Provide the [X, Y] coordinate of the cell's center where the given text is located.  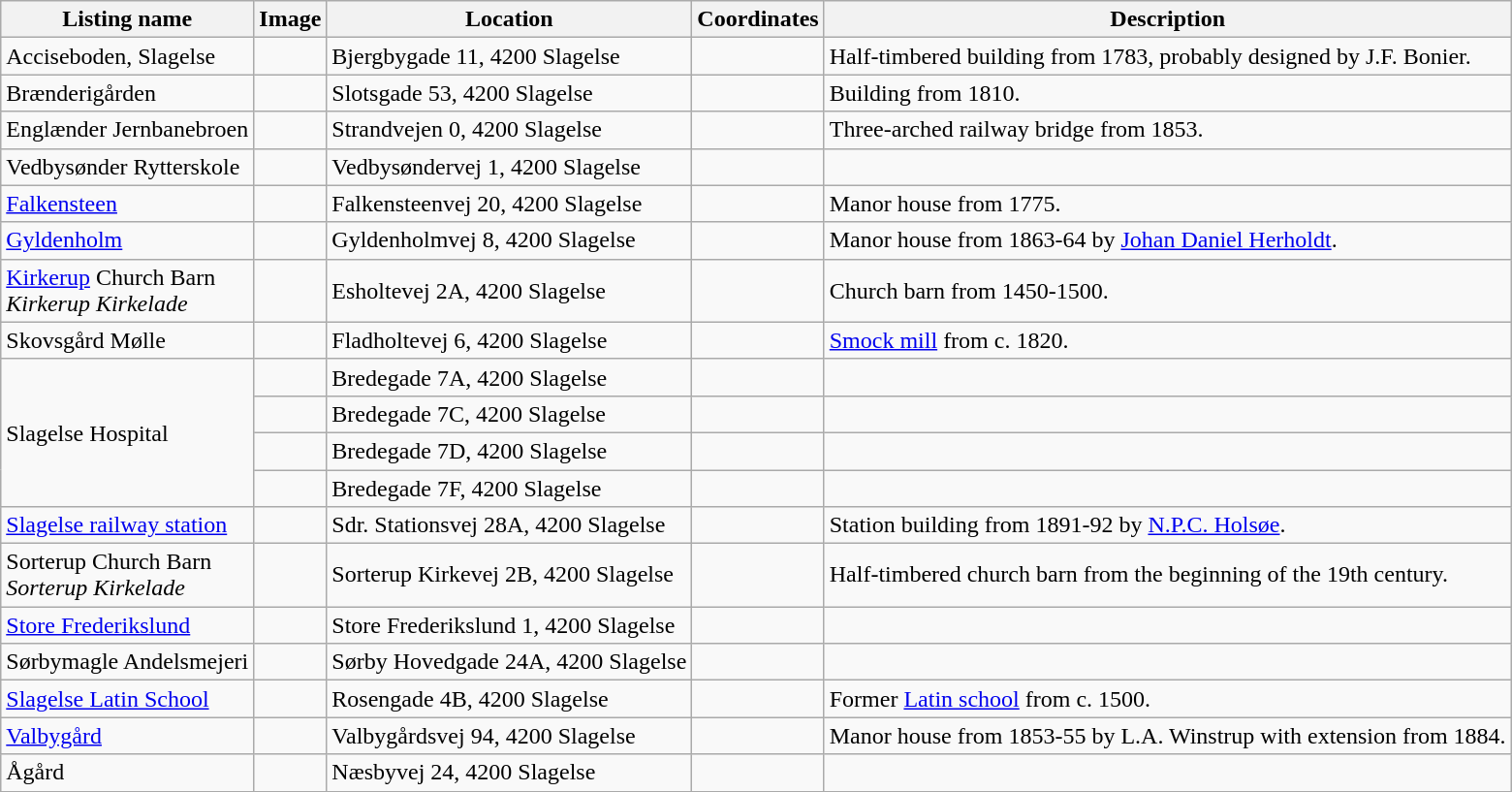
Englænder Jernbanebroen [128, 130]
Image [291, 19]
Store Frederikslund 1, 4200 Slagelse [510, 625]
Brænderigården [128, 93]
Smock mill from c. 1820. [1167, 340]
Vedbysønder Rytterskole [128, 167]
Half-timbered church barn from the beginning of the 19th century. [1167, 576]
Gyldenholmvej 8, 4200 Slagelse [510, 240]
Three-arched railway bridge from 1853. [1167, 130]
Bredegade 7C, 4200 Slagelse [510, 414]
Strandvejen 0, 4200 Slagelse [510, 130]
Manor house from 1853-55 by L.A. Winstrup with extension from 1884. [1167, 736]
Falkensteenvej 20, 4200 Slagelse [510, 204]
Former Latin school from c. 1500. [1167, 699]
Sørby Hovedgade 24A, 4200 Slagelse [510, 662]
Half-timbered building from 1783, probably designed by J.F. Bonier. [1167, 56]
Falkensteen [128, 204]
Fladholtevej 6, 4200 Slagelse [510, 340]
Bredegade 7A, 4200 Slagelse [510, 377]
Skovsgård Mølle [128, 340]
Manor house from 1863-64 by Johan Daniel Herholdt. [1167, 240]
Slagelse railway station [128, 525]
Valbygård [128, 736]
Manor house from 1775. [1167, 204]
Slotsgade 53, 4200 Slagelse [510, 93]
Sorterup Church BarnSorterup Kirkelade [128, 576]
Slagelse Latin School [128, 699]
Slagelse Hospital [128, 432]
Bjergbygade 11, 4200 Slagelse [510, 56]
Station building from 1891-92 by N.P.C. Holsøe. [1167, 525]
Church barn from 1450-1500. [1167, 291]
Location [510, 19]
Rosengade 4B, 4200 Slagelse [510, 699]
Store Frederikslund [128, 625]
Sørbymagle Andelsmejeri [128, 662]
Building from 1810. [1167, 93]
Acciseboden, Slagelse [128, 56]
Bredegade 7F, 4200 Slagelse [510, 488]
Ågård [128, 773]
Valbygårdsvej 94, 4200 Slagelse [510, 736]
Esholtevej 2A, 4200 Slagelse [510, 291]
Coordinates [758, 19]
Bredegade 7D, 4200 Slagelse [510, 451]
Description [1167, 19]
Sdr. Stationsvej 28A, 4200 Slagelse [510, 525]
Listing name [128, 19]
Sorterup Kirkevej 2B, 4200 Slagelse [510, 576]
Vedbysøndervej 1, 4200 Slagelse [510, 167]
Gyldenholm [128, 240]
Kirkerup Church BarnKirkerup Kirkelade [128, 291]
Næsbyvej 24, 4200 Slagelse [510, 773]
